Determine the (X, Y) coordinate at the center of the cell enclosing the given text.  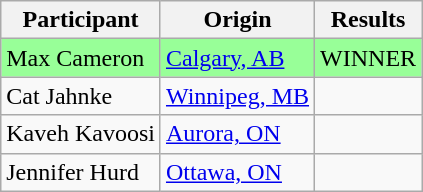
Calgary, AB (237, 58)
Winnipeg, MB (237, 96)
Participant (81, 20)
Cat Jahnke (81, 96)
WINNER (368, 58)
Kaveh Kavoosi (81, 134)
Aurora, ON (237, 134)
Ottawa, ON (237, 172)
Results (368, 20)
Jennifer Hurd (81, 172)
Origin (237, 20)
Max Cameron (81, 58)
